Provide the [x, y] coordinate of the cell's center where the given text is located.  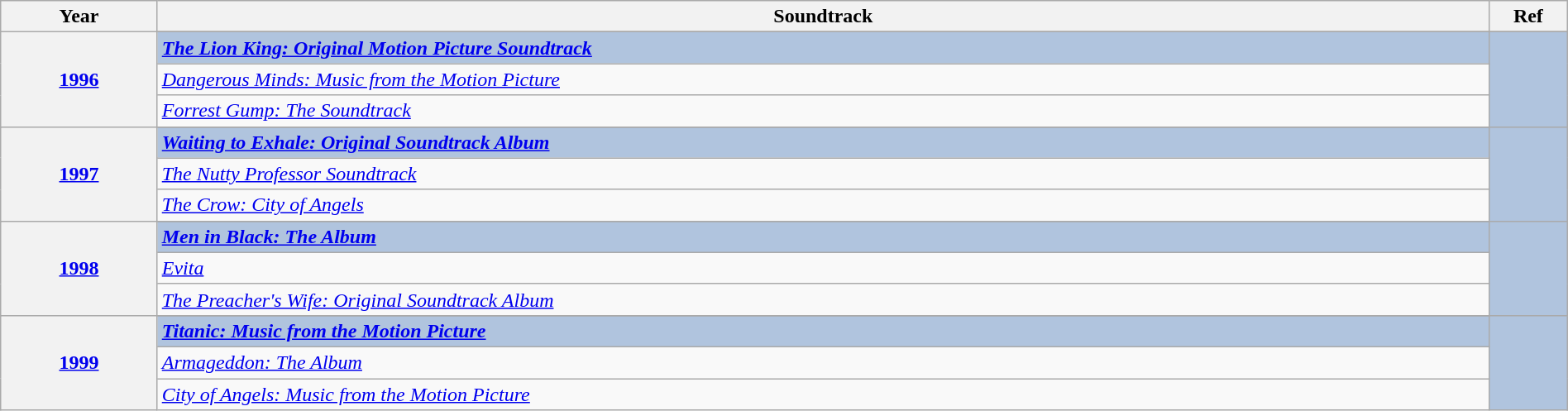
1998 [79, 268]
Armageddon: The Album [823, 362]
The Nutty Professor Soundtrack [823, 174]
City of Angels: Music from the Motion Picture [823, 394]
Year [79, 17]
The Preacher's Wife: Original Soundtrack Album [823, 299]
1996 [79, 79]
Dangerous Minds: Music from the Motion Picture [823, 79]
The Lion King: Original Motion Picture Soundtrack [823, 48]
Men in Black: The Album [823, 237]
Waiting to Exhale: Original Soundtrack Album [823, 142]
Forrest Gump: The Soundtrack [823, 111]
1997 [79, 174]
Titanic: Music from the Motion Picture [823, 331]
Evita [823, 268]
The Crow: City of Angels [823, 205]
1999 [79, 362]
Ref [1528, 17]
Soundtrack [823, 17]
